Return (X, Y) of the center of cell containing provided text 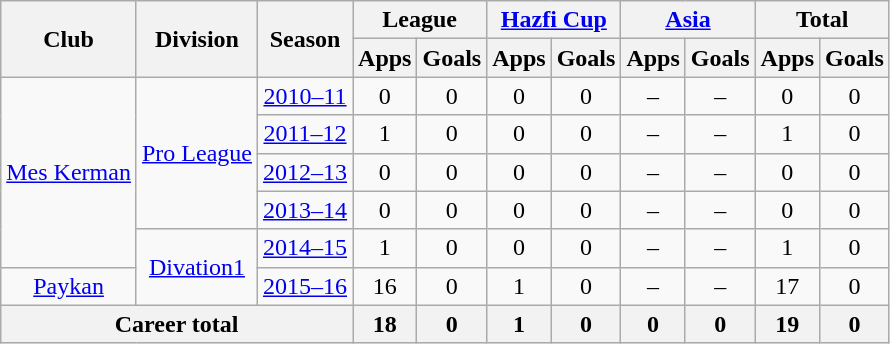
2010–11 (304, 96)
Asia (688, 20)
Pro League (196, 153)
Divation1 (196, 267)
18 (385, 324)
Paykan (69, 286)
Hazfi Cup (554, 20)
2013–14 (304, 210)
16 (385, 286)
Mes Kerman (69, 172)
Club (69, 39)
Total (822, 20)
17 (787, 286)
2015–16 (304, 286)
Career total (177, 324)
2014–15 (304, 248)
2012–13 (304, 172)
League (420, 20)
Season (304, 39)
Division (196, 39)
19 (787, 324)
2011–12 (304, 134)
